Extract the [X, Y] coordinate from the center of the cell holding the provided text.  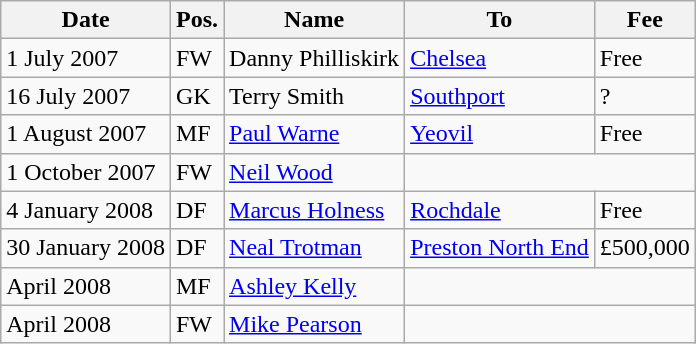
Fee [644, 20]
To [500, 20]
Preston North End [500, 248]
16 July 2007 [86, 96]
Ashley Kelly [314, 286]
Rochdale [500, 210]
? [644, 96]
Chelsea [500, 58]
1 August 2007 [86, 134]
Neil Wood [314, 172]
£500,000 [644, 248]
GK [196, 96]
Yeovil [500, 134]
1 July 2007 [86, 58]
Marcus Holness [314, 210]
Danny Philliskirk [314, 58]
Neal Trotman [314, 248]
Pos. [196, 20]
1 October 2007 [86, 172]
30 January 2008 [86, 248]
Terry Smith [314, 96]
Name [314, 20]
Paul Warne [314, 134]
Date [86, 20]
4 January 2008 [86, 210]
Southport [500, 96]
Mike Pearson [314, 324]
